Capture the cell that displays the provided text and extract its [X, Y] central coordinate. 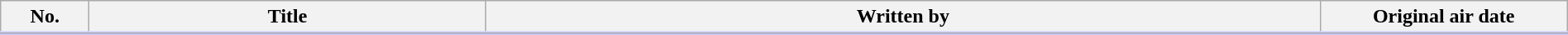
Original air date [1444, 17]
No. [45, 17]
Title [288, 17]
Written by [903, 17]
